Detect which cell encompasses the target text, then output its [X, Y] center coordinate. 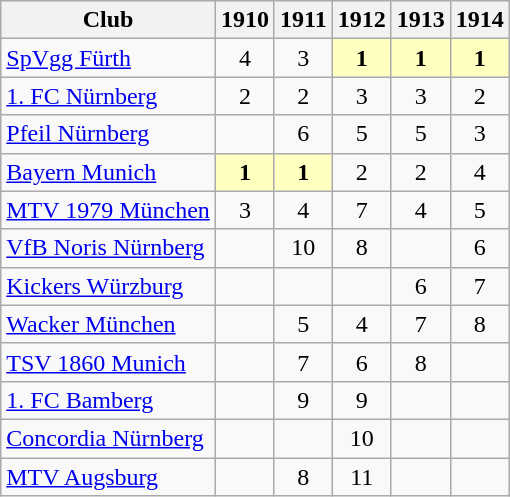
1910 [244, 20]
Wacker München [108, 324]
Pfeil Nürnberg [108, 134]
1914 [480, 20]
1912 [362, 20]
TSV 1860 Munich [108, 362]
MTV 1979 München [108, 210]
SpVgg Fürth [108, 58]
MTV Augsburg [108, 477]
1. FC Nürnberg [108, 96]
VfB Noris Nürnberg [108, 248]
Bayern Munich [108, 172]
1911 [303, 20]
Club [108, 20]
Kickers Würzburg [108, 286]
1. FC Bamberg [108, 400]
1913 [420, 20]
Concordia Nürnberg [108, 438]
11 [362, 477]
